Pinpoint the cell where the given text exists, returning its (X, Y) midpoint coordinate. 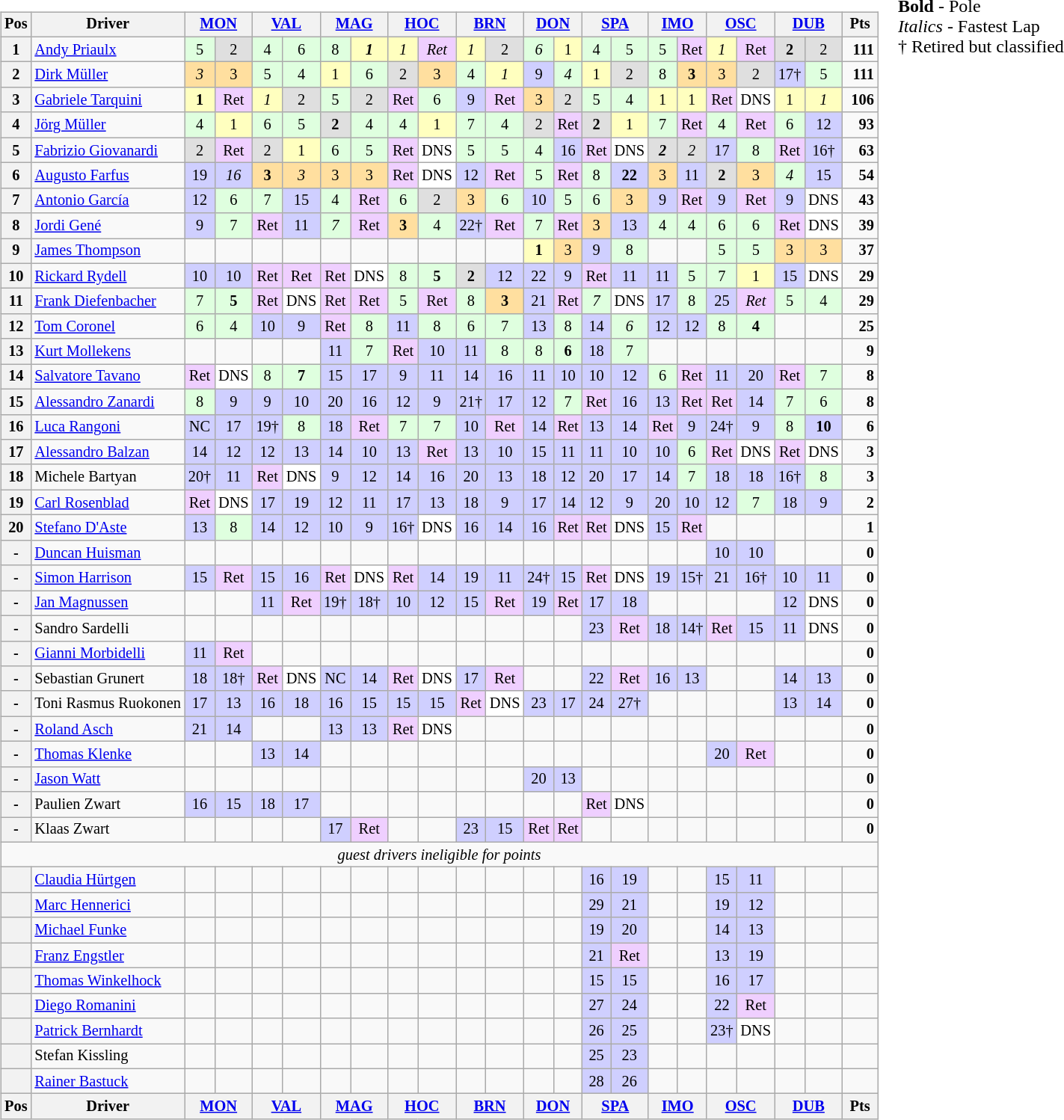
93 (860, 125)
Toni Rasmus Ruokonen (108, 704)
39 (860, 226)
54 (860, 176)
Paulien Zwart (108, 804)
Tom Coronel (108, 327)
106 (860, 100)
17† (790, 75)
Klaas Zwart (108, 830)
Alessandro Zanardi (108, 401)
Jordi Gené (108, 226)
Duncan Huisman (108, 553)
28 (597, 1081)
Andy Priaulx (108, 49)
15† (692, 578)
Diego Romanini (108, 1006)
37 (860, 251)
Fabrizio Giovanardi (108, 150)
Franz Engstler (108, 956)
Thomas Klenke (108, 754)
Thomas Winkelhock (108, 981)
27† (630, 704)
Kurt Mollekens (108, 351)
Luca Rangoni (108, 427)
Simon Harrison (108, 578)
Antonio García (108, 200)
Michael Funke (108, 930)
Stefano D'Aste (108, 528)
James Thompson (108, 251)
43 (860, 200)
Jason Watt (108, 779)
20† (200, 477)
Patrick Bernhardt (108, 1031)
Claudia Hürtgen (108, 880)
Dirk Müller (108, 75)
guest drivers ineligible for points (439, 855)
Salvatore Tavano (108, 377)
Frank Diefenbacher (108, 301)
Augusto Farfus (108, 176)
63 (860, 150)
Sebastian Grunert (108, 679)
23† (722, 1031)
Jörg Müller (108, 125)
Carl Rosenblad (108, 502)
27 (597, 1006)
Gabriele Tarquini (108, 100)
Rickard Rydell (108, 276)
21† (471, 401)
14† (692, 628)
Michele Bartyan (108, 477)
Marc Hennerici (108, 905)
22† (471, 226)
Sandro Sardelli (108, 628)
Stefan Kissling (108, 1056)
Alessandro Balzan (108, 452)
Gianni Morbidelli (108, 653)
Roland Asch (108, 729)
Rainer Bastuck (108, 1081)
Jan Magnussen (108, 603)
